Identify which cell holds the provided text, then report its (X, Y) central coordinate. 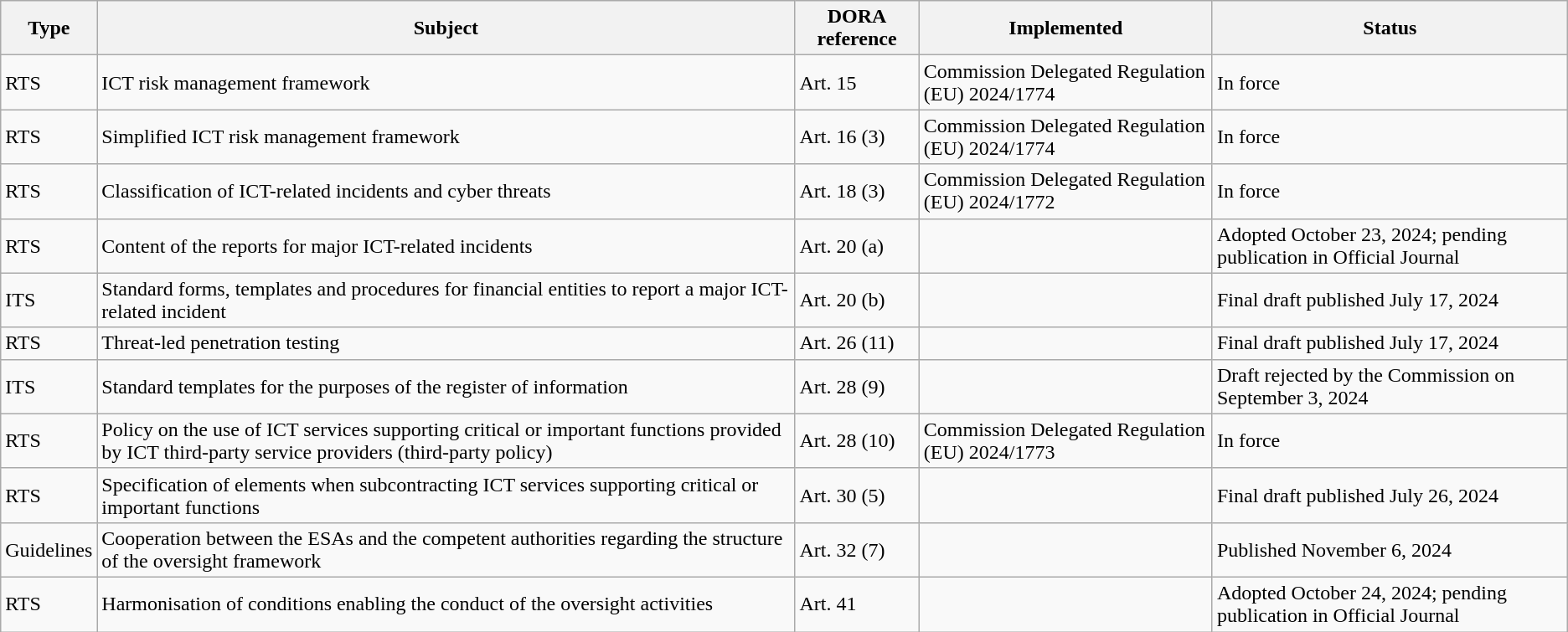
Final draft published July 26, 2024 (1390, 496)
Commission Delegated Regulation (EU) 2024/1773 (1065, 440)
Harmonisation of conditions enabling the conduct of the oversight activities (446, 604)
Art. 18 (3) (857, 191)
Art. 28 (9) (857, 387)
Simplified ICT risk management framework (446, 137)
Art. 16 (3) (857, 137)
ICT risk management framework (446, 82)
Art. 20 (a) (857, 246)
Classification of ICT-related incidents and cyber threats (446, 191)
Draft rejected by the Commission on September 3, 2024 (1390, 387)
Guidelines (49, 549)
Subject (446, 28)
Art. 32 (7) (857, 549)
Art. 41 (857, 604)
DORA reference (857, 28)
Cooperation between the ESAs and the competent authorities regarding the structure of the oversight framework (446, 549)
Implemented (1065, 28)
Threat-led penetration testing (446, 343)
Standard templates for the purposes of the register of information (446, 387)
Type (49, 28)
Published November 6, 2024 (1390, 549)
Policy on the use of ICT services supporting critical or important functions provided by ICT third-party service providers (third-party policy) (446, 440)
Status (1390, 28)
Art. 28 (10) (857, 440)
Adopted October 24, 2024; pending publication in Official Journal (1390, 604)
Art. 30 (5) (857, 496)
Commission Delegated Regulation (EU) 2024/1772 (1065, 191)
Specification of elements when subcontracting ICT services supporting critical or important functions (446, 496)
Content of the reports for major ICT-related incidents (446, 246)
Art. 15 (857, 82)
Adopted October 23, 2024; pending publication in Official Journal (1390, 246)
Art. 26 (11) (857, 343)
Art. 20 (b) (857, 300)
Standard forms, templates and procedures for financial entities to report a major ICT-related incident (446, 300)
